Pinpoint the cell where the given text exists, returning its [X, Y] midpoint coordinate. 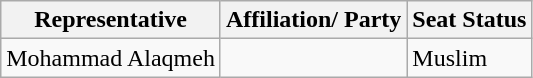
Affiliation/ Party [313, 20]
Representative [111, 20]
Mohammad Alaqmeh [111, 58]
Muslim [470, 58]
Seat Status [470, 20]
